Detect which cell encompasses the target text, then output its (X, Y) center coordinate. 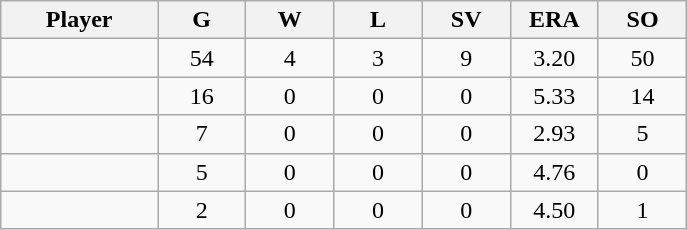
2.93 (554, 134)
4.76 (554, 172)
50 (642, 58)
14 (642, 96)
W (290, 20)
L (378, 20)
3 (378, 58)
SO (642, 20)
ERA (554, 20)
16 (202, 96)
3.20 (554, 58)
4 (290, 58)
5.33 (554, 96)
Player (80, 20)
54 (202, 58)
2 (202, 210)
G (202, 20)
SV (466, 20)
9 (466, 58)
4.50 (554, 210)
7 (202, 134)
1 (642, 210)
